From the cell containing the given text, extract its center point as [X, Y] coordinate. 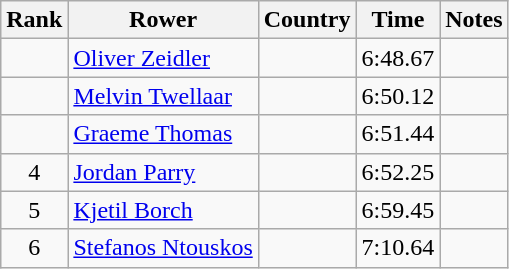
6:50.12 [398, 96]
Stefanos Ntouskos [163, 248]
4 [34, 172]
6:48.67 [398, 58]
Jordan Parry [163, 172]
6:51.44 [398, 134]
6:59.45 [398, 210]
Country [307, 20]
Oliver Zeidler [163, 58]
5 [34, 210]
7:10.64 [398, 248]
Time [398, 20]
Melvin Twellaar [163, 96]
Rank [34, 20]
6:52.25 [398, 172]
Rower [163, 20]
Notes [474, 20]
Kjetil Borch [163, 210]
Graeme Thomas [163, 134]
6 [34, 248]
